Locate the cell with the specified text and output its [x, y] center coordinate. 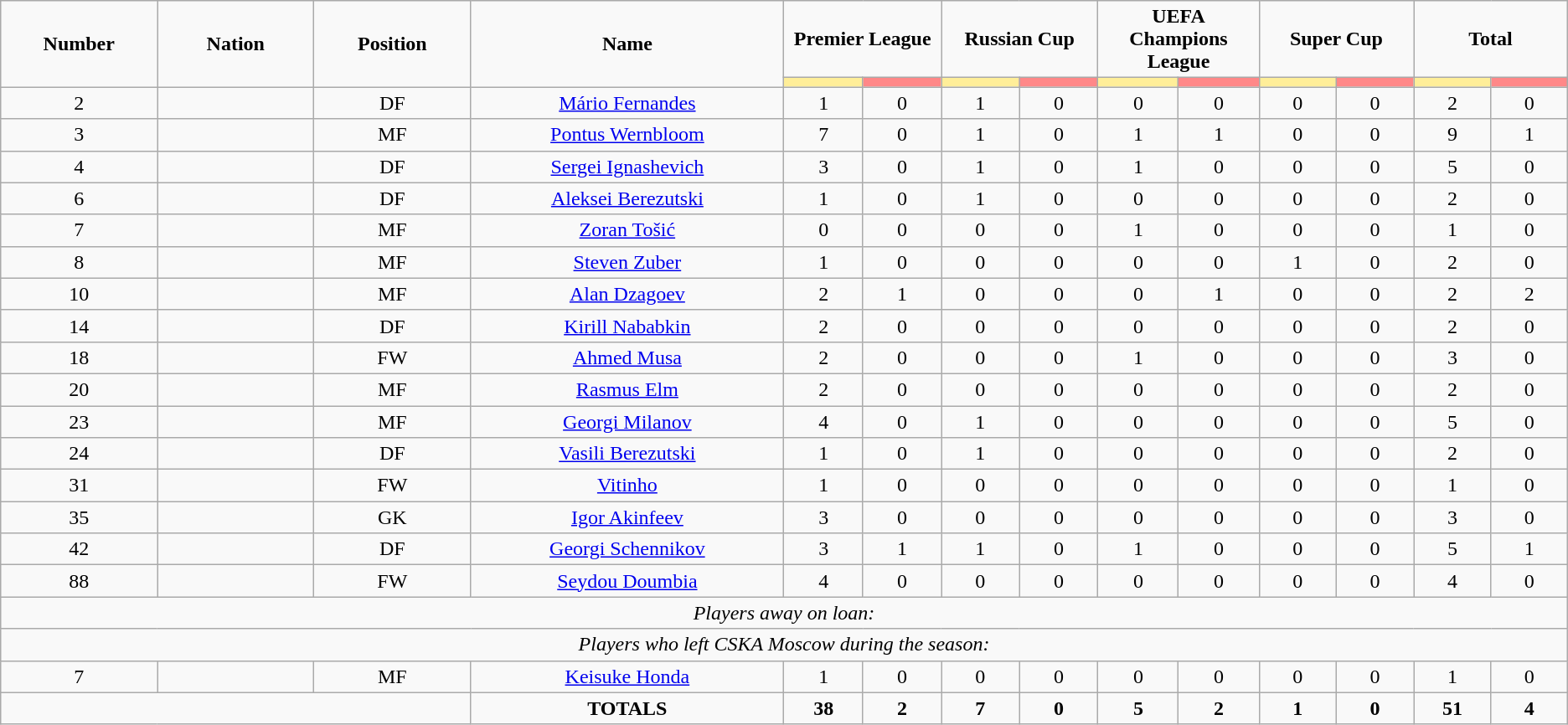
31 [79, 486]
Mário Fernandes [627, 103]
Premier League [863, 39]
18 [79, 357]
Pontus Wernbloom [627, 135]
Nation [236, 44]
TOTALS [627, 708]
Keisuke Honda [627, 676]
GK [392, 517]
Position [392, 44]
35 [79, 517]
20 [79, 389]
6 [79, 198]
Vasili Berezutski [627, 454]
Zoran Tošić [627, 230]
14 [79, 326]
51 [1452, 708]
8 [79, 262]
Super Cup [1337, 39]
Georgi Milanov [627, 421]
Sergei Ignashevich [627, 167]
9 [1452, 135]
23 [79, 421]
Rasmus Elm [627, 389]
Seydou Doumbia [627, 581]
Players who left CSKA Moscow during the season: [784, 645]
Ahmed Musa [627, 357]
42 [79, 549]
24 [79, 454]
Total [1491, 39]
Steven Zuber [627, 262]
Name [627, 44]
Kirill Nababkin [627, 326]
38 [823, 708]
Alan Dzagoev [627, 294]
Igor Akinfeev [627, 517]
Players away on loan: [784, 613]
Number [79, 44]
UEFA Champions League [1179, 39]
Georgi Schennikov [627, 549]
88 [79, 581]
Vitinho [627, 486]
Aleksei Berezutski [627, 198]
10 [79, 294]
Russian Cup [1020, 39]
